Identify which cell holds the provided text, then report its [x, y] central coordinate. 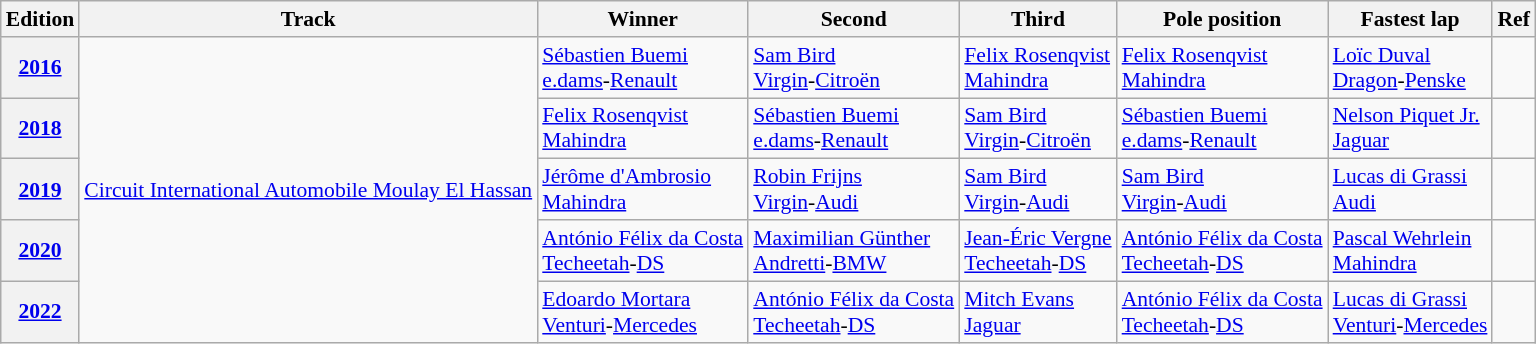
2020 [40, 250]
Jean-Éric VergneTecheetah-DS [1038, 250]
Fastest lap [1410, 19]
Second [854, 19]
2022 [40, 312]
Pole position [1222, 19]
2019 [40, 190]
Robin FrijnsVirgin-Audi [854, 190]
2018 [40, 128]
Track [308, 19]
2016 [40, 68]
Jérôme d'AmbrosioMahindra [642, 190]
Winner [642, 19]
Lucas di GrassiVenturi-Mercedes [1410, 312]
Maximilian GüntherAndretti-BMW [854, 250]
Edition [40, 19]
Ref [1513, 19]
Edoardo MortaraVenturi-Mercedes [642, 312]
Circuit International Automobile Moulay El Hassan [308, 190]
Pascal WehrleinMahindra [1410, 250]
Lucas di GrassiAudi [1410, 190]
Loïc DuvalDragon-Penske [1410, 68]
Third [1038, 19]
Nelson Piquet Jr.Jaguar [1410, 128]
Mitch EvansJaguar [1038, 312]
